Identify which cell holds the provided text, then report its [X, Y] central coordinate. 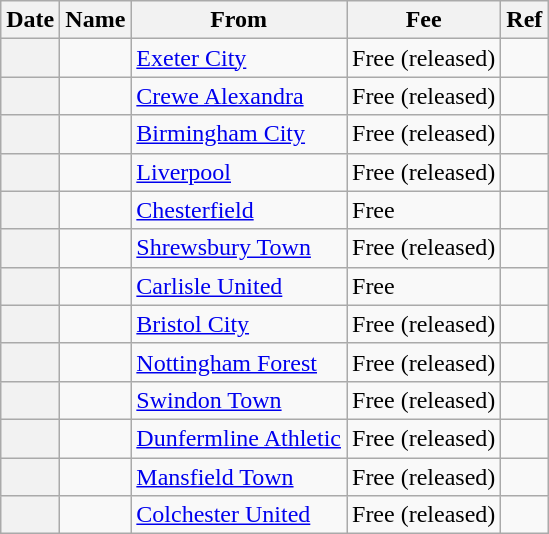
Bristol City [239, 324]
Fee [423, 20]
Ref [524, 20]
Chesterfield [239, 210]
Mansfield Town [239, 477]
Colchester United [239, 515]
Dunfermline Athletic [239, 438]
Nottingham Forest [239, 362]
Birmingham City [239, 134]
From [239, 20]
Liverpool [239, 172]
Carlisle United [239, 286]
Exeter City [239, 58]
Crewe Alexandra [239, 96]
Name [96, 20]
Shrewsbury Town [239, 248]
Date [30, 20]
Swindon Town [239, 400]
